Find where the given text appears and provide that cell's center as (x, y) coordinate. 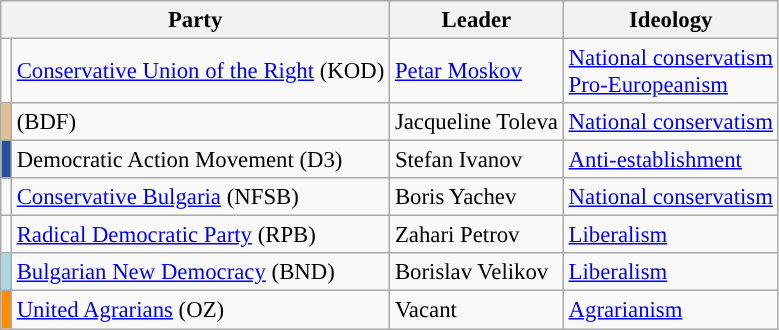
Radical Democratic Party (RPB) (200, 235)
Boris Yachev (477, 197)
United Agrarians (OZ) (200, 310)
Leader (477, 20)
Borislav Velikov (477, 273)
Agrarianism (670, 310)
Jacqueline Toleva (477, 122)
Petar Moskov (477, 72)
Bulgarian New Democracy (BND) (200, 273)
Conservative Union of the Right (KOD) (200, 72)
Stefan Ivanov (477, 160)
National conservatismPro-Europeanism (670, 72)
Anti-establishment (670, 160)
Ideology (670, 20)
(BDF) (200, 122)
Vacant (477, 310)
Zahari Petrov (477, 235)
Democratic Action Movement (D3) (200, 160)
Party (196, 20)
Conservative Bulgaria (NFSB) (200, 197)
